Determine the [X, Y] coordinate at the center of the cell enclosing the given text.  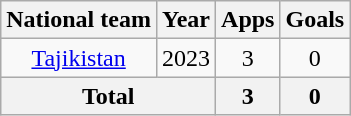
National team [79, 20]
2023 [186, 58]
Goals [315, 20]
Tajikistan [79, 58]
Year [186, 20]
Apps [248, 20]
Total [108, 96]
